Return the [x, y] coordinate for the center point of the cell that contains the specified text.  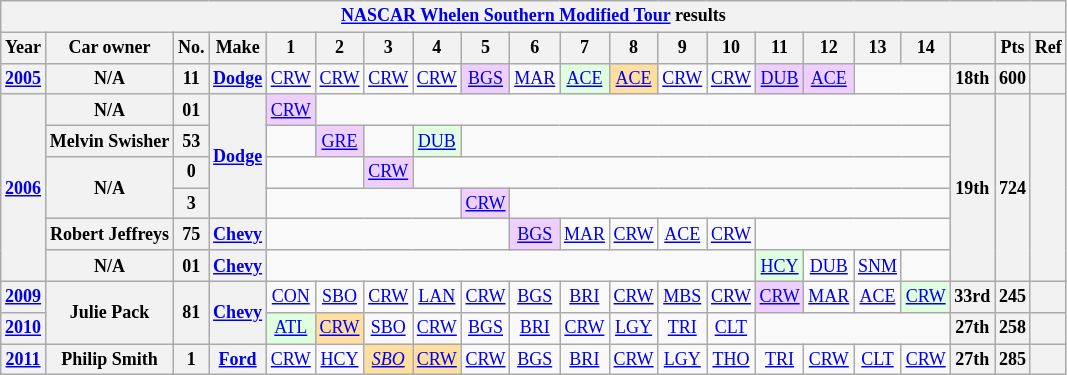
NASCAR Whelen Southern Modified Tour results [534, 16]
2009 [24, 296]
0 [192, 172]
CON [290, 296]
12 [829, 48]
14 [926, 48]
4 [436, 48]
Year [24, 48]
Car owner [109, 48]
2010 [24, 328]
2005 [24, 78]
724 [1013, 188]
Melvin Swisher [109, 140]
19th [972, 188]
10 [732, 48]
Ford [238, 360]
75 [192, 234]
13 [878, 48]
285 [1013, 360]
MBS [682, 296]
81 [192, 312]
258 [1013, 328]
GRE [340, 140]
2 [340, 48]
Pts [1013, 48]
ATL [290, 328]
THO [732, 360]
Ref [1048, 48]
8 [634, 48]
2011 [24, 360]
18th [972, 78]
Robert Jeffreys [109, 234]
5 [486, 48]
No. [192, 48]
6 [535, 48]
245 [1013, 296]
LAN [436, 296]
600 [1013, 78]
Make [238, 48]
9 [682, 48]
2006 [24, 188]
SNM [878, 266]
Julie Pack [109, 312]
33rd [972, 296]
Philip Smith [109, 360]
7 [585, 48]
53 [192, 140]
